Detect which cell encompasses the target text, then output its (x, y) center coordinate. 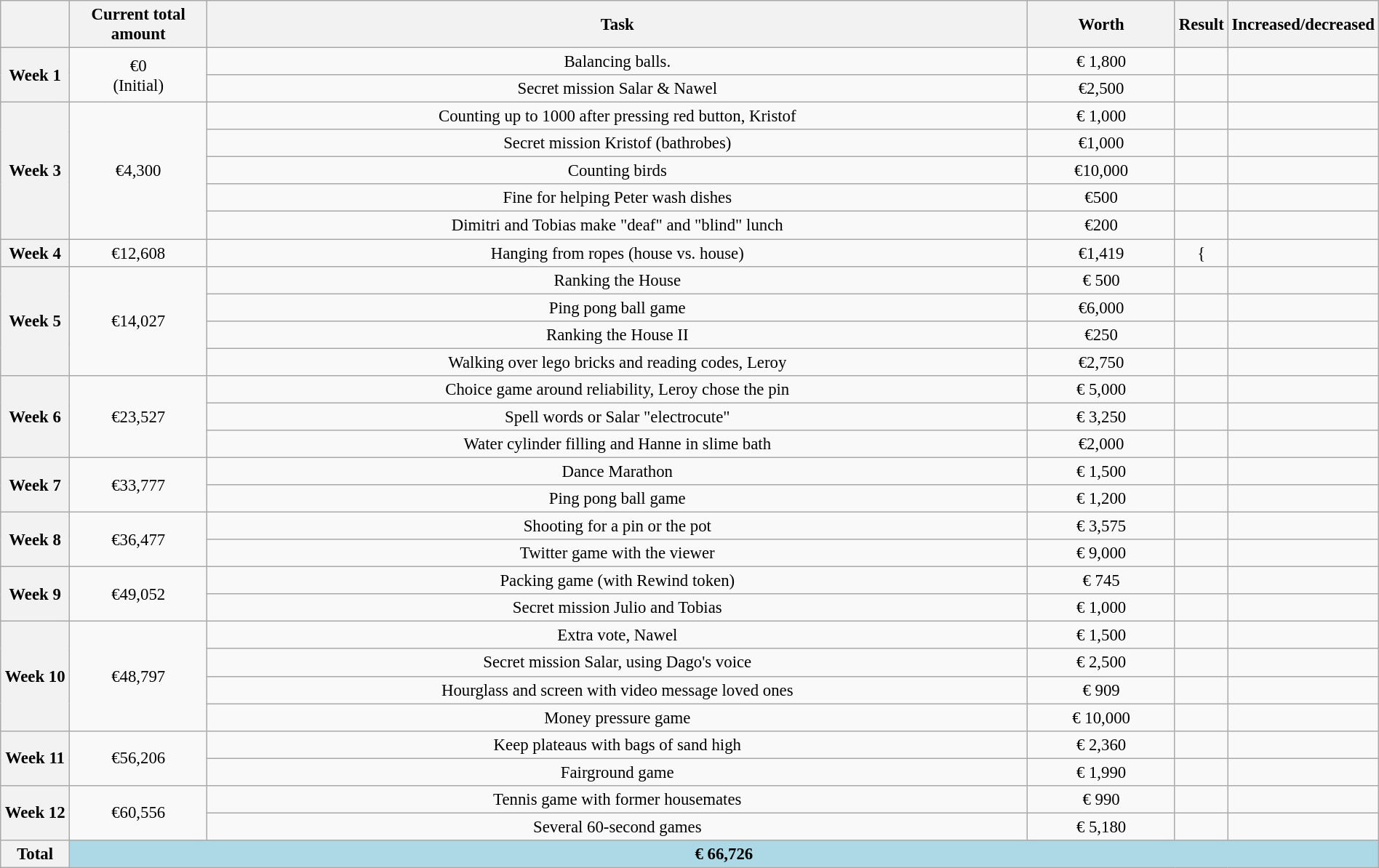
Fairground game (617, 772)
Week 7 (35, 484)
Balancing balls. (617, 62)
Shooting for a pin or the pot (617, 526)
€ 5,180 (1101, 827)
Result (1202, 25)
€1,000 (1101, 143)
€ 1,200 (1101, 499)
€ 5,000 (1101, 390)
Week 1 (35, 76)
Several 60-second games (617, 827)
€33,777 (138, 484)
Task (617, 25)
Hanging from ropes (house vs. house) (617, 253)
Increased/decreased (1303, 25)
Secret mission Salar, using Dago's voice (617, 663)
Fine for helping Peter wash dishes (617, 198)
€23,527 (138, 417)
€56,206 (138, 758)
Walking over lego bricks and reading codes, Leroy (617, 362)
Secret mission Kristof (bathrobes) (617, 143)
Week 12 (35, 813)
€ 9,000 (1101, 553)
Keep plateaus with bags of sand high (617, 744)
Secret mission Salar & Nawel (617, 89)
€10,000 (1101, 171)
Twitter game with the viewer (617, 553)
€49,052 (138, 595)
€2,000 (1101, 444)
€ 745 (1101, 581)
Week 8 (35, 539)
€4,300 (138, 171)
Choice game around reliability, Leroy chose the pin (617, 390)
€ 990 (1101, 800)
Week 9 (35, 595)
€ 3,575 (1101, 526)
Extra vote, Nawel (617, 635)
€ 3,250 (1101, 417)
Tennis game with former housemates (617, 800)
{ (1202, 253)
€ 2,360 (1101, 744)
Ranking the House (617, 280)
€ 10,000 (1101, 718)
Hourglass and screen with video message loved ones (617, 690)
€500 (1101, 198)
Dimitri and Tobias make "deaf" and "blind" lunch (617, 225)
€2,750 (1101, 362)
Ranking the House II (617, 334)
Secret mission Julio and Tobias (617, 608)
€ 500 (1101, 280)
€48,797 (138, 676)
Water cylinder filling and Hanne in slime bath (617, 444)
€ 909 (1101, 690)
€12,608 (138, 253)
Packing game (with Rewind token) (617, 581)
€60,556 (138, 813)
Worth (1101, 25)
Week 5 (35, 321)
€ 1,990 (1101, 772)
€1,419 (1101, 253)
Week 4 (35, 253)
€36,477 (138, 539)
Counting up to 1000 after pressing red button, Kristof (617, 116)
€2,500 (1101, 89)
€14,027 (138, 321)
Week 11 (35, 758)
Dance Marathon (617, 471)
€ 1,800 (1101, 62)
Week 6 (35, 417)
Week 3 (35, 171)
€0(Initial) (138, 76)
€ 66,726 (724, 854)
Money pressure game (617, 718)
€250 (1101, 334)
Week 10 (35, 676)
Total (35, 854)
Spell words or Salar "electrocute" (617, 417)
€ 2,500 (1101, 663)
€6,000 (1101, 308)
Current total amount (138, 25)
Counting birds (617, 171)
€200 (1101, 225)
